From the cell containing the given text, extract its center point as (x, y) coordinate. 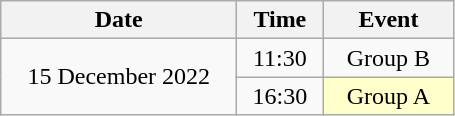
15 December 2022 (119, 77)
Event (388, 20)
Group B (388, 58)
11:30 (280, 58)
Date (119, 20)
16:30 (280, 96)
Time (280, 20)
Group A (388, 96)
